Locate the cell with the specified text and output its (X, Y) center coordinate. 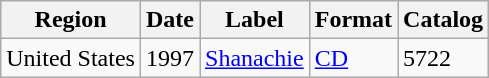
Catalog (444, 20)
Format (353, 20)
Shanachie (255, 58)
CD (353, 58)
Region (71, 20)
Label (255, 20)
Date (170, 20)
United States (71, 58)
1997 (170, 58)
5722 (444, 58)
